For the text-containing cell, return its midpoint in [X, Y] coordinate format. 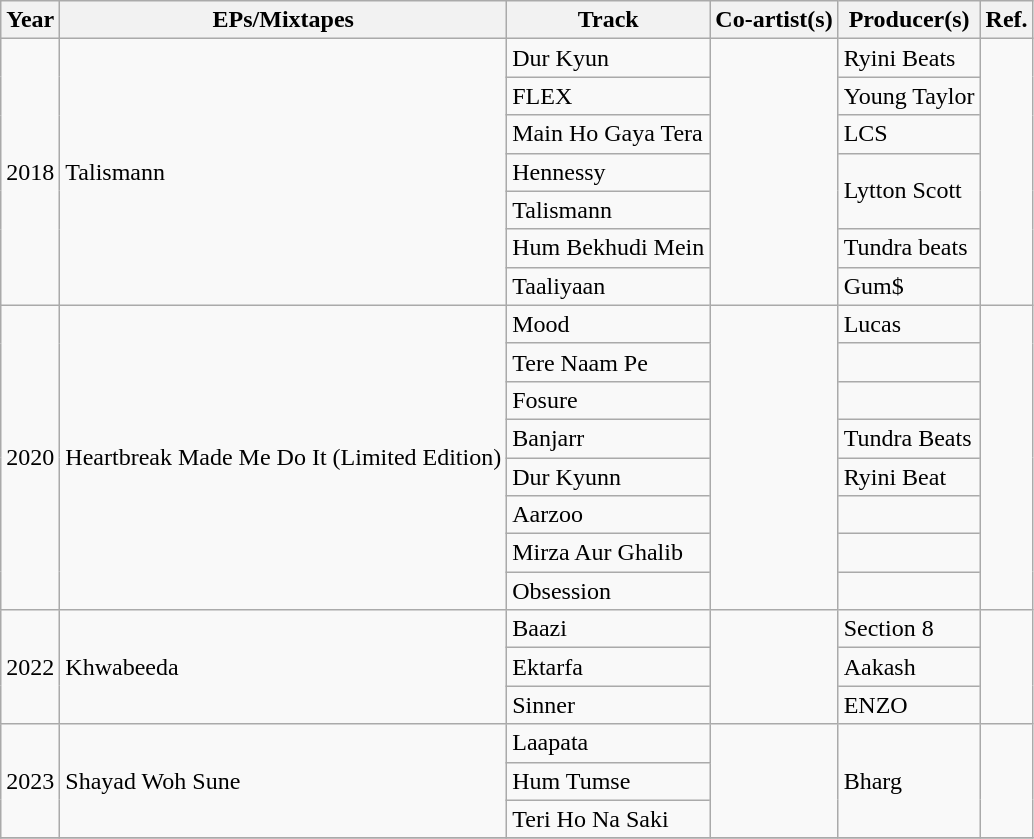
Hum Tumse [608, 781]
Tundra Beats [909, 438]
Tere Naam Pe [608, 362]
Lucas [909, 324]
Track [608, 20]
Producer(s) [909, 20]
Heartbreak Made Me Do It (Limited Edition) [284, 457]
Ryini Beats [909, 58]
Taaliyaan [608, 286]
Teri Ho Na Saki [608, 819]
2020 [30, 457]
ENZO [909, 705]
Year [30, 20]
Dur Kyun [608, 58]
Banjarr [608, 438]
Ryini Beat [909, 477]
Mood [608, 324]
Khwabeeda [284, 667]
Aarzoo [608, 515]
Lytton Scott [909, 191]
Sinner [608, 705]
2022 [30, 667]
Baazi [608, 629]
Tundra beats [909, 248]
Gum$ [909, 286]
Shayad Woh Sune [284, 781]
Young Taylor [909, 96]
Ref. [1006, 20]
Ektarfa [608, 667]
Aakash [909, 667]
Mirza Aur Ghalib [608, 553]
Hennessy [608, 172]
2018 [30, 172]
Obsession [608, 591]
Laapata [608, 743]
Fosure [608, 400]
Dur Kyunn [608, 477]
2023 [30, 781]
Co-artist(s) [774, 20]
FLEX [608, 96]
EPs/Mixtapes [284, 20]
Main Ho Gaya Tera [608, 134]
Hum Bekhudi Mein [608, 248]
Bharg [909, 781]
LCS [909, 134]
Section 8 [909, 629]
